Identify which cell holds the provided text, then report its (x, y) central coordinate. 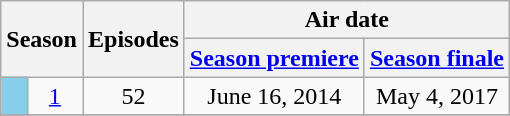
Season premiere (274, 58)
Season finale (436, 58)
1 (54, 96)
June 16, 2014 (274, 96)
May 4, 2017 (436, 96)
52 (133, 96)
Episodes (133, 39)
Air date (346, 20)
Season (42, 39)
